Determine the [X, Y] coordinate at the center of the cell enclosing the given text.  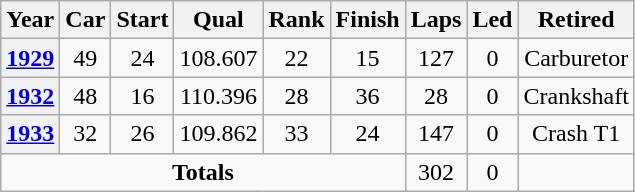
127 [436, 58]
15 [368, 58]
Rank [296, 20]
109.862 [218, 134]
1932 [30, 96]
1933 [30, 134]
Laps [436, 20]
49 [86, 58]
110.396 [218, 96]
Carburetor [576, 58]
Year [30, 20]
Car [86, 20]
302 [436, 172]
36 [368, 96]
32 [86, 134]
Start [142, 20]
16 [142, 96]
Crash T1 [576, 134]
48 [86, 96]
Qual [218, 20]
108.607 [218, 58]
22 [296, 58]
Crankshaft [576, 96]
33 [296, 134]
1929 [30, 58]
147 [436, 134]
Retired [576, 20]
Totals [203, 172]
Led [492, 20]
Finish [368, 20]
26 [142, 134]
